Identify which cell holds the provided text, then report its (x, y) central coordinate. 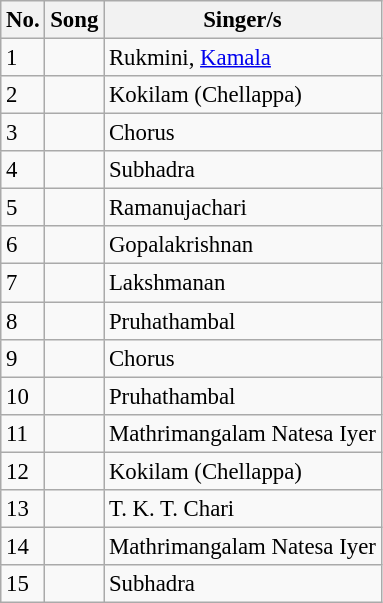
13 (23, 509)
14 (23, 546)
9 (23, 358)
No. (23, 20)
12 (23, 471)
5 (23, 208)
10 (23, 396)
4 (23, 170)
3 (23, 133)
8 (23, 321)
15 (23, 584)
7 (23, 283)
11 (23, 433)
Lakshmanan (243, 283)
Gopalakrishnan (243, 245)
Rukmini, Kamala (243, 58)
Ramanujachari (243, 208)
1 (23, 58)
2 (23, 95)
Singer/s (243, 20)
6 (23, 245)
T. K. T. Chari (243, 509)
Song (74, 20)
